Search for the cell housing the specified text and yield its [x, y] center coordinate. 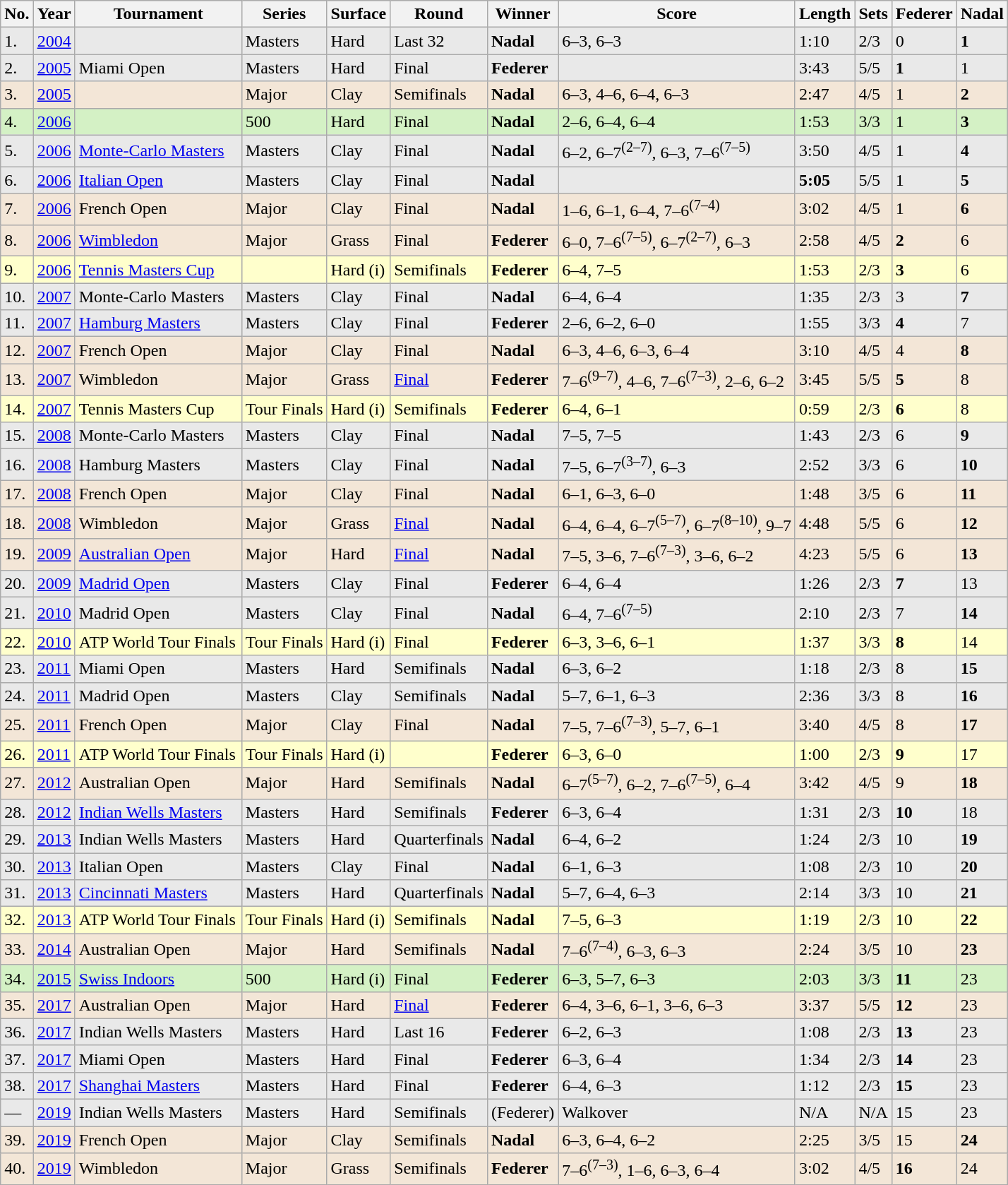
5. [17, 151]
5:05 [824, 180]
Sets [873, 14]
2:52 [824, 465]
5–7, 6–4, 6–3 [677, 893]
6–3, 6–4, 6–2 [677, 1140]
7–6(7–4), 6–3, 6–3 [677, 949]
2:47 [824, 95]
9. [17, 270]
36. [17, 1032]
1:18 [824, 669]
2:25 [824, 1140]
12. [17, 350]
6–3, 4–6, 6–3, 6–4 [677, 350]
1:12 [824, 1086]
3. [17, 95]
28. [17, 812]
31. [17, 893]
Walkover [677, 1113]
6–3, 6–0 [677, 754]
1:43 [824, 436]
3:43 [824, 68]
6–1, 6–3 [677, 867]
6–4, 3–6, 6–1, 3–6, 6–3 [677, 1005]
40. [17, 1169]
6–4, 6–1 [677, 409]
6. [17, 180]
— [17, 1113]
5–7, 6–1, 6–3 [677, 696]
Tournament [158, 14]
2–6, 6–4, 6–4 [677, 121]
(Federer) [522, 1113]
39. [17, 1140]
7–6(7–3), 1–6, 6–3, 6–4 [677, 1169]
22 [982, 920]
6–3, 5–7, 6–3 [677, 978]
21. [17, 613]
6–3, 6–2 [677, 669]
6–3, 4–6, 6–4, 6–3 [677, 95]
13. [17, 380]
24. [17, 696]
3:42 [824, 784]
6–7(5–7), 6–2, 7–6(7–5), 6–4 [677, 784]
2. [17, 68]
4:48 [824, 523]
2015 [54, 978]
Swiss Indoors [158, 978]
1:00 [824, 754]
1:48 [824, 494]
22. [17, 642]
1:24 [824, 839]
7–5, 6–7(3–7), 6–3 [677, 465]
0 [924, 41]
14. [17, 409]
26. [17, 754]
4:23 [824, 555]
2:14 [824, 893]
1:35 [824, 297]
35. [17, 1005]
29. [17, 839]
3:40 [824, 725]
27. [17, 784]
2:36 [824, 696]
0:59 [824, 409]
37. [17, 1059]
1:55 [824, 323]
6–0, 7–6(7–5), 6–7(2–7), 6–3 [677, 240]
6–4, 6–2 [677, 839]
7–5, 7–6(7–3), 5–7, 6–1 [677, 725]
7. [17, 209]
11. [17, 323]
4. [17, 121]
21 [982, 893]
2004 [54, 41]
1:34 [824, 1059]
19 [982, 839]
25. [17, 725]
6–4, 6–3 [677, 1086]
19. [17, 555]
34. [17, 978]
Shanghai Masters [158, 1086]
30. [17, 867]
6–4, 7–5 [677, 270]
8. [17, 240]
2:58 [824, 240]
3:37 [824, 1005]
6–2, 6–7(2–7), 6–3, 7–6(7–5) [677, 151]
6–3, 6–3 [677, 41]
1:31 [824, 812]
18. [17, 523]
1–6, 6–1, 6–4, 7–6(7–4) [677, 209]
32. [17, 920]
Winner [522, 14]
20. [17, 583]
6–4, 7–6(7–5) [677, 613]
1. [17, 41]
20 [982, 867]
No. [17, 14]
Last 16 [439, 1032]
17. [17, 494]
3:45 [824, 380]
Last 32 [439, 41]
2:03 [824, 978]
16. [17, 465]
Cincinnati Masters [158, 893]
6–4, 6–4, 6–7(5–7), 6–7(8–10), 9–7 [677, 523]
38. [17, 1086]
7–5, 6–3 [677, 920]
1:19 [824, 920]
Length [824, 14]
6–3, 3–6, 6–1 [677, 642]
7–5, 7–5 [677, 436]
7–5, 3–6, 7–6(7–3), 3–6, 6–2 [677, 555]
6–2, 6–3 [677, 1032]
2014 [54, 949]
1:10 [824, 41]
15. [17, 436]
10. [17, 297]
1:26 [824, 583]
Series [284, 14]
7–6(9–7), 4–6, 7–6(7–3), 2–6, 6–2 [677, 380]
Score [677, 14]
3:50 [824, 151]
Round [439, 14]
3:10 [824, 350]
23. [17, 669]
1:37 [824, 642]
Surface [359, 14]
2:10 [824, 613]
2–6, 6–2, 6–0 [677, 323]
2:24 [824, 949]
33. [17, 949]
6–1, 6–3, 6–0 [677, 494]
Year [54, 14]
